Pinpoint the cell where the given text exists, returning its [x, y] midpoint coordinate. 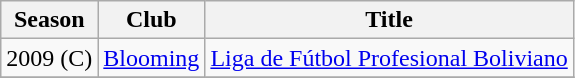
Season [50, 20]
Club [152, 20]
Blooming [152, 58]
Title [389, 20]
Liga de Fútbol Profesional Boliviano [389, 58]
2009 (C) [50, 58]
